Provide the [x, y] coordinate of the cell's center where the given text is located.  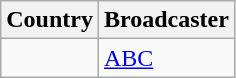
ABC [166, 58]
Broadcaster [166, 20]
Country [50, 20]
